Return the [X, Y] coordinate for the center point of the cell that contains the specified text.  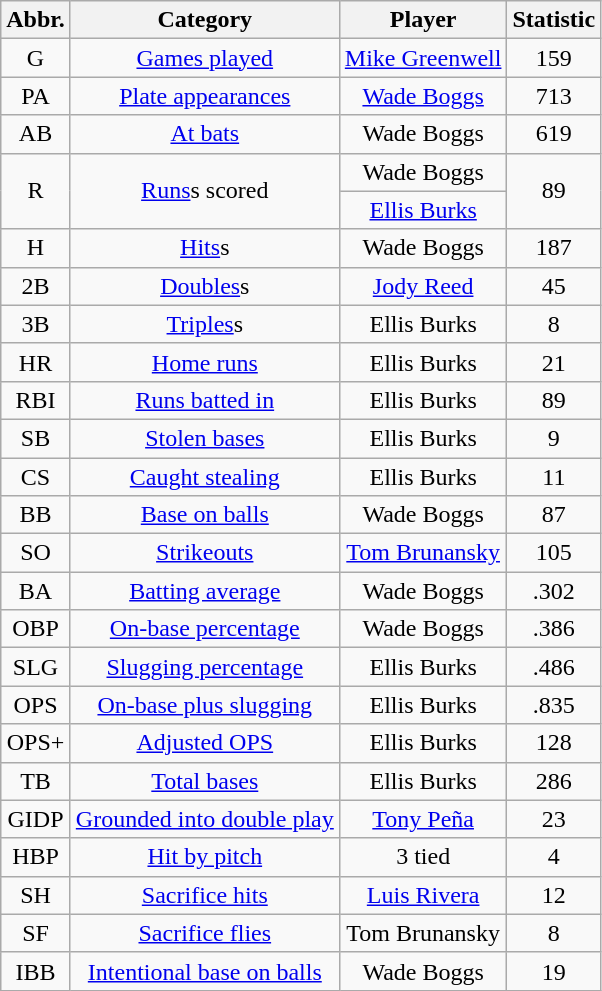
HBP [36, 857]
Caught stealing [204, 477]
12 [554, 895]
87 [554, 515]
OBP [36, 629]
2B [36, 286]
Home runs [204, 362]
BA [36, 591]
Jody Reed [423, 286]
SB [36, 438]
.486 [554, 667]
SLG [36, 667]
BB [36, 515]
286 [554, 781]
45 [554, 286]
Runss scored [204, 191]
CS [36, 477]
4 [554, 857]
Tripless [204, 324]
SO [36, 553]
Total bases [204, 781]
Intentional base on balls [204, 971]
619 [554, 134]
Games played [204, 58]
713 [554, 96]
3B [36, 324]
R [36, 191]
Runs batted in [204, 400]
SH [36, 895]
105 [554, 553]
Abbr. [36, 20]
GIDP [36, 819]
3 tied [423, 857]
Luis Rivera [423, 895]
HR [36, 362]
Strikeouts [204, 553]
H [36, 248]
AB [36, 134]
Hit by pitch [204, 857]
Slugging percentage [204, 667]
128 [554, 743]
Statistic [554, 20]
Grounded into double play [204, 819]
.835 [554, 705]
On-base percentage [204, 629]
SF [36, 933]
Category [204, 20]
21 [554, 362]
RBI [36, 400]
PA [36, 96]
Stolen bases [204, 438]
IBB [36, 971]
23 [554, 819]
Mike Greenwell [423, 58]
OPS+ [36, 743]
Doubless [204, 286]
Batting average [204, 591]
Sacrifice hits [204, 895]
At bats [204, 134]
Base on balls [204, 515]
Adjusted OPS [204, 743]
Player [423, 20]
11 [554, 477]
.302 [554, 591]
G [36, 58]
TB [36, 781]
187 [554, 248]
Tony Peña [423, 819]
159 [554, 58]
Hitss [204, 248]
.386 [554, 629]
Plate appearances [204, 96]
Sacrifice flies [204, 933]
OPS [36, 705]
9 [554, 438]
19 [554, 971]
On-base plus slugging [204, 705]
